Locate the cell with the specified text and output its [x, y] center coordinate. 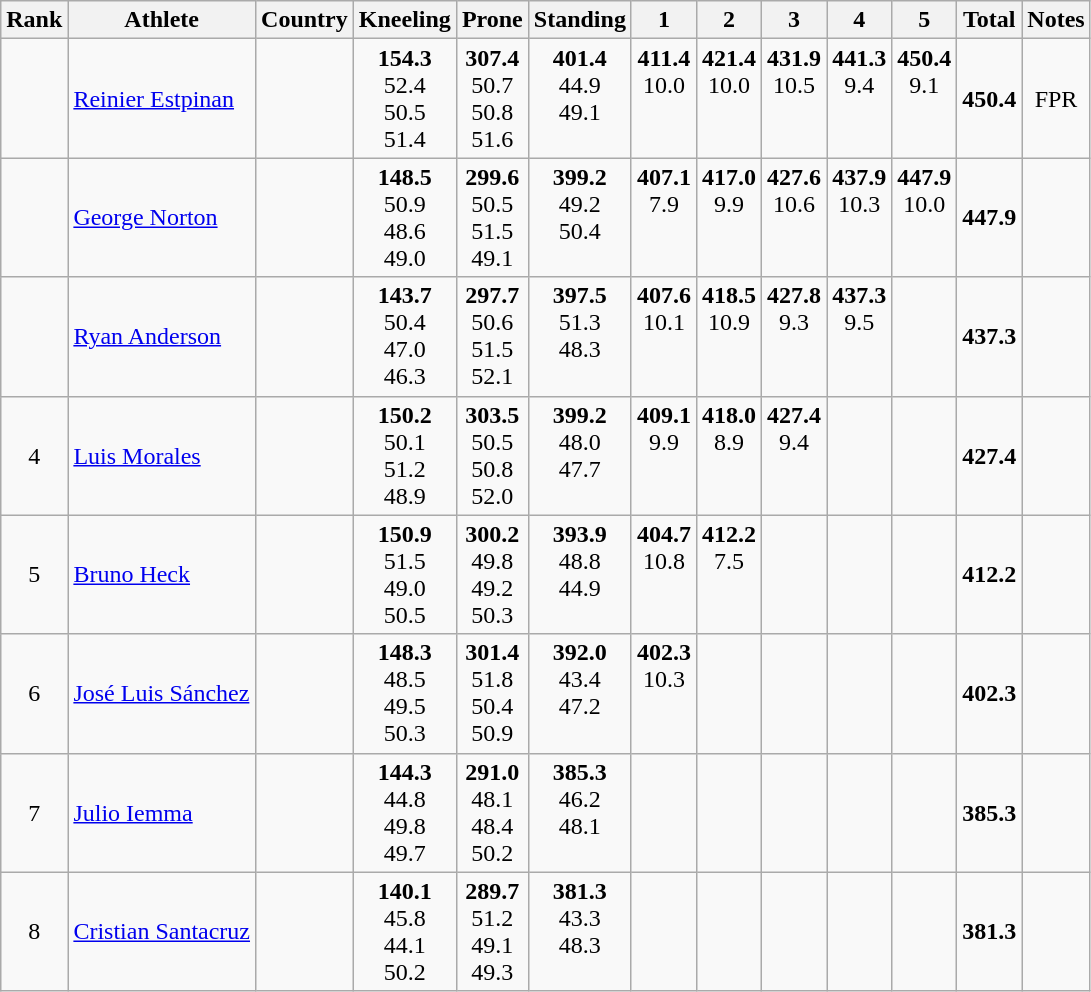
154.352.450.551.4 [404, 98]
401.444.9 49.1 [580, 98]
427.4 9.4 [794, 456]
437.910.3 [860, 218]
447.9 [990, 218]
418.5 10.9 [728, 336]
Prone [492, 20]
148.348.549.550.3 [404, 694]
307.450.750.851.6 [492, 98]
Julio Iemma [162, 812]
Ryan Anderson [162, 336]
Notes [1056, 20]
143.750.447.046.3 [404, 336]
FPR [1056, 98]
431.9 10.5 [794, 98]
427.4 [990, 456]
303.5 50.550.8 52.0 [492, 456]
418.08.9 [728, 456]
Total [990, 20]
411.410.0 [664, 98]
Standing [580, 20]
427.89.3 [794, 336]
José Luis Sánchez [162, 694]
437.3 9.5 [860, 336]
399.248.047.7 [580, 456]
404.7 10.8 [664, 574]
Country [305, 20]
Cristian Santacruz [162, 932]
412.2 7.5 [728, 574]
441.3 9.4 [860, 98]
385.3 [990, 812]
381.3 [990, 932]
150.951.549.0 50.5 [404, 574]
301.451.850.450.9 [492, 694]
397.551.348.3 [580, 336]
399.2 49.2 50.4 [580, 218]
385.3 46.248.1 [580, 812]
417.09.9 [728, 218]
381.3 43.348.3 [580, 932]
297.750.651.552.1 [492, 336]
140.145.844.150.2 [404, 932]
300.2 49.849.250.3 [492, 574]
409.19.9 [664, 456]
Athlete [162, 20]
Reinier Estpinan [162, 98]
392.043.447.2 [580, 694]
407.1 7.9 [664, 218]
Luis Morales [162, 456]
1 [664, 20]
George Norton [162, 218]
2 [728, 20]
427.610.6 [794, 218]
402.310.3 [664, 694]
450.4 9.1 [924, 98]
Rank [34, 20]
393.948.844.9 [580, 574]
Kneeling [404, 20]
421.410.0 [728, 98]
Bruno Heck [162, 574]
407.610.1 [664, 336]
450.4 [990, 98]
6 [34, 694]
8 [34, 932]
7 [34, 812]
3 [794, 20]
299.650.5 51.5 49.1 [492, 218]
412.2 [990, 574]
144.344.849.849.7 [404, 812]
289.751.249.149.3 [492, 932]
150.250.151.248.9 [404, 456]
291.048.148.450.2 [492, 812]
437.3 [990, 336]
447.910.0 [924, 218]
402.3 [990, 694]
148.550.9 48.6 49.0 [404, 218]
